Return the [X, Y] coordinate for the center point of the cell that contains the specified text.  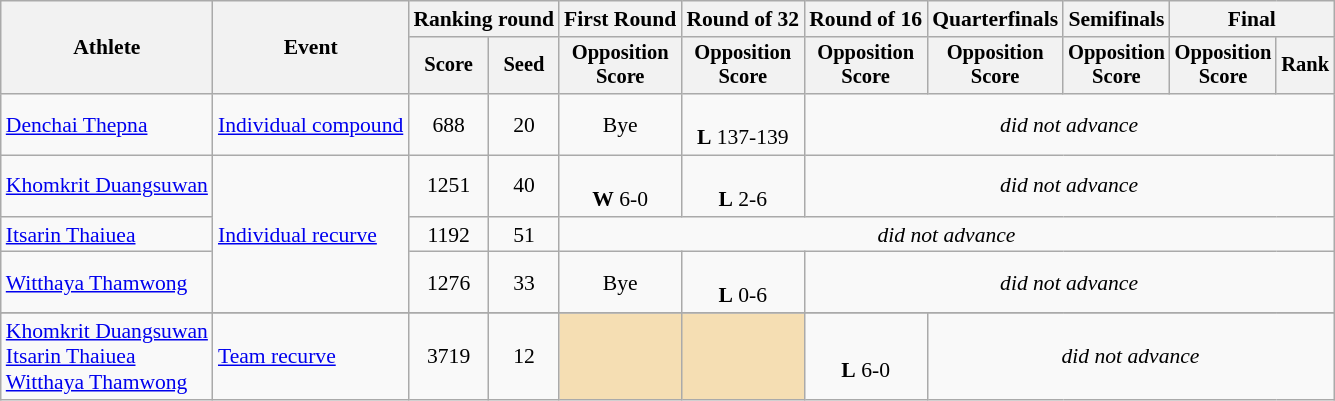
1276 [448, 282]
Team recurve [310, 356]
Rank [1305, 66]
20 [524, 124]
W 6-0 [620, 186]
1251 [448, 186]
12 [524, 356]
Round of 32 [742, 19]
1192 [448, 235]
First Round [620, 19]
Event [310, 48]
Seed [524, 66]
51 [524, 235]
L 6-0 [866, 356]
Khomkrit DuangsuwanItsarin ThaiueaWitthaya Thamwong [107, 356]
Khomkrit Duangsuwan [107, 186]
Quarterfinals [995, 19]
Semifinals [1116, 19]
L 2-6 [742, 186]
Individual recurve [310, 235]
Witthaya Thamwong [107, 282]
Individual compound [310, 124]
L 0-6 [742, 282]
Score [448, 66]
Athlete [107, 48]
Itsarin Thaiuea [107, 235]
Denchai Thepna [107, 124]
33 [524, 282]
Ranking round [484, 19]
688 [448, 124]
Round of 16 [866, 19]
3719 [448, 356]
L 137-139 [742, 124]
40 [524, 186]
Final [1252, 19]
